Return the [x, y] coordinate for the center point of the cell that contains the specified text.  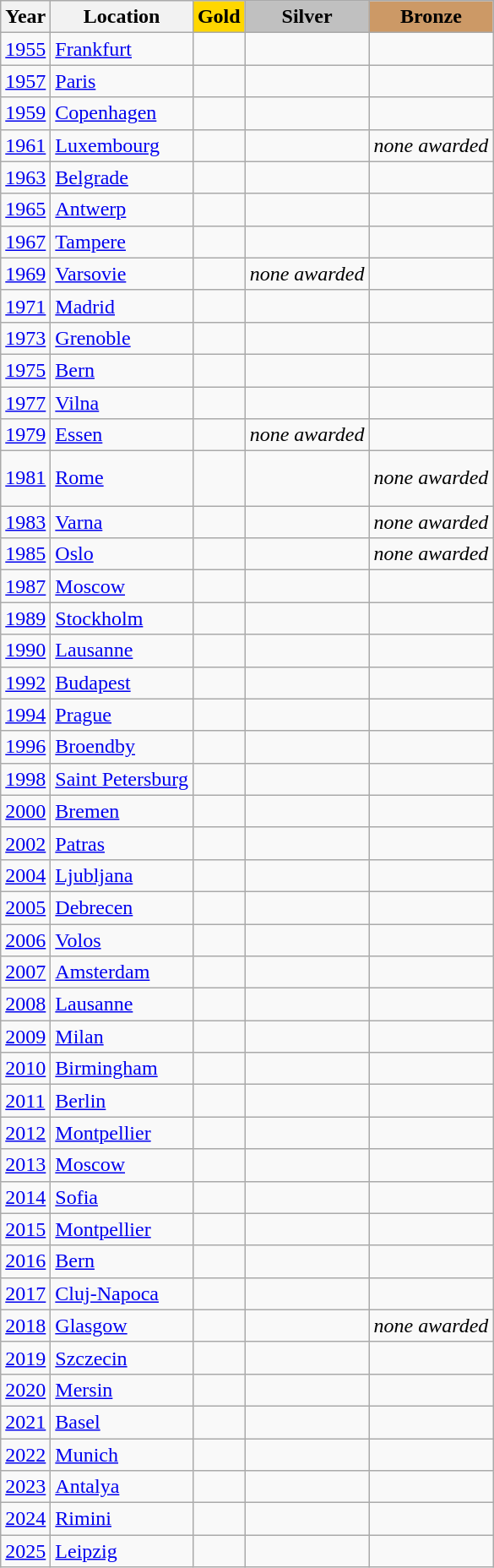
1957 [25, 81]
1965 [25, 210]
Copenhagen [122, 113]
1977 [25, 403]
1963 [25, 177]
Prague [122, 715]
2007 [25, 972]
1990 [25, 651]
Munich [122, 1454]
Berlin [122, 1101]
2019 [25, 1358]
Silver [307, 17]
2008 [25, 1004]
Basel [122, 1422]
2017 [25, 1293]
Madrid [122, 306]
2012 [25, 1133]
1967 [25, 242]
Ljubljana [122, 875]
Bronze [431, 17]
Debrecen [122, 907]
Antalya [122, 1487]
Varsovie [122, 274]
Location [122, 17]
1975 [25, 370]
1955 [25, 49]
Leipzig [122, 1551]
1971 [25, 306]
1998 [25, 779]
Paris [122, 81]
1985 [25, 554]
1959 [25, 113]
Stockholm [122, 618]
Bremen [122, 811]
1981 [25, 478]
1961 [25, 145]
2006 [25, 940]
1987 [25, 586]
2014 [25, 1197]
2023 [25, 1487]
1989 [25, 618]
Antwerp [122, 210]
2021 [25, 1422]
Budapest [122, 683]
Frankfurt [122, 49]
Birmingham [122, 1069]
Sofia [122, 1197]
2013 [25, 1165]
1992 [25, 683]
2002 [25, 843]
Oslo [122, 554]
1969 [25, 274]
Volos [122, 940]
2010 [25, 1069]
Varna [122, 522]
Saint Petersburg [122, 779]
2004 [25, 875]
Gold [219, 17]
2011 [25, 1101]
Cluj-Napoca [122, 1293]
Amsterdam [122, 972]
2024 [25, 1519]
Mersin [122, 1390]
2009 [25, 1037]
Broendby [122, 747]
Grenoble [122, 338]
Belgrade [122, 177]
2000 [25, 811]
2016 [25, 1261]
Szczecin [122, 1358]
Glasgow [122, 1326]
2020 [25, 1390]
1983 [25, 522]
Luxembourg [122, 145]
Rome [122, 478]
2005 [25, 907]
Patras [122, 843]
2025 [25, 1551]
1996 [25, 747]
1994 [25, 715]
Year [25, 17]
1973 [25, 338]
Milan [122, 1037]
Essen [122, 435]
1979 [25, 435]
Vilna [122, 403]
Tampere [122, 242]
2018 [25, 1326]
2015 [25, 1229]
2022 [25, 1454]
Rimini [122, 1519]
